Return [x, y] of the center of cell containing provided text 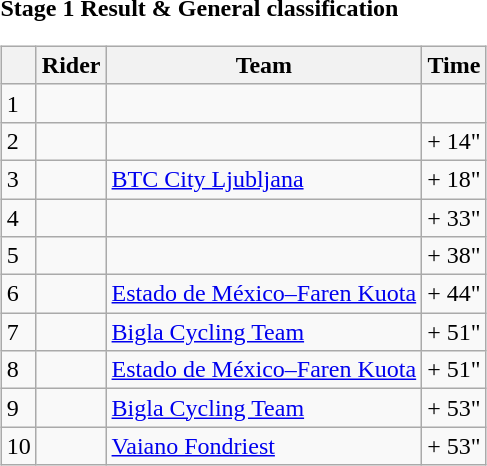
4 [18, 217]
9 [18, 408]
5 [18, 256]
+ 14" [454, 141]
1 [18, 103]
Team [264, 65]
+ 44" [454, 294]
Vaiano Fondriest [264, 446]
3 [18, 179]
BTC City Ljubljana [264, 179]
2 [18, 141]
+ 33" [454, 217]
+ 38" [454, 256]
7 [18, 332]
Rider [71, 65]
10 [18, 446]
Time [454, 65]
6 [18, 294]
+ 18" [454, 179]
8 [18, 370]
